Output the (X, Y) coordinate of the center of the cell containing the given text.  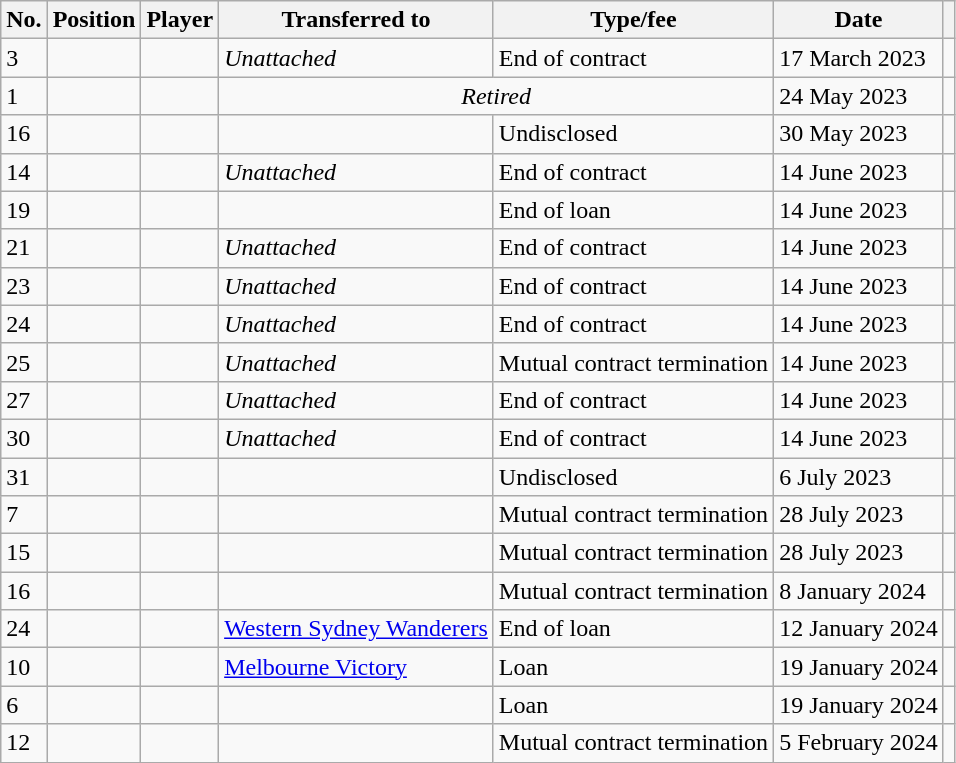
10 (24, 667)
15 (24, 553)
Type/fee (633, 20)
Transferred to (356, 20)
7 (24, 515)
Position (94, 20)
1 (24, 96)
14 (24, 172)
No. (24, 20)
17 March 2023 (859, 58)
21 (24, 248)
30 May 2023 (859, 134)
12 January 2024 (859, 629)
27 (24, 400)
3 (24, 58)
Player (180, 20)
5 February 2024 (859, 743)
Date (859, 20)
19 (24, 210)
6 (24, 705)
24 May 2023 (859, 96)
30 (24, 438)
31 (24, 477)
Retired (496, 96)
25 (24, 362)
Western Sydney Wanderers (356, 629)
8 January 2024 (859, 591)
12 (24, 743)
23 (24, 286)
Melbourne Victory (356, 667)
6 July 2023 (859, 477)
